For the text-containing cell, return its midpoint in [X, Y] coordinate format. 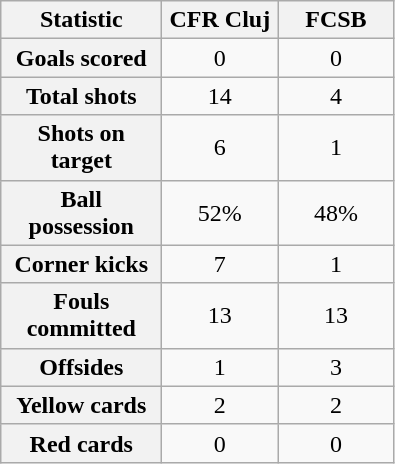
Ball possession [82, 212]
Red cards [82, 443]
6 [220, 148]
4 [336, 96]
14 [220, 96]
Statistic [82, 20]
3 [336, 367]
CFR Cluj [220, 20]
Yellow cards [82, 405]
Total shots [82, 96]
48% [336, 212]
Offsides [82, 367]
Shots on target [82, 148]
7 [220, 264]
52% [220, 212]
Corner kicks [82, 264]
FCSB [336, 20]
Goals scored [82, 58]
Fouls committed [82, 316]
